Return the [x, y] coordinate for the center point of the cell that contains the specified text.  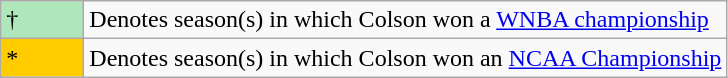
Denotes season(s) in which Colson won an NCAA Championship [406, 58]
* [42, 58]
† [42, 20]
Denotes season(s) in which Colson won a WNBA championship [406, 20]
